From the cell containing the given text, extract its center point as [x, y] coordinate. 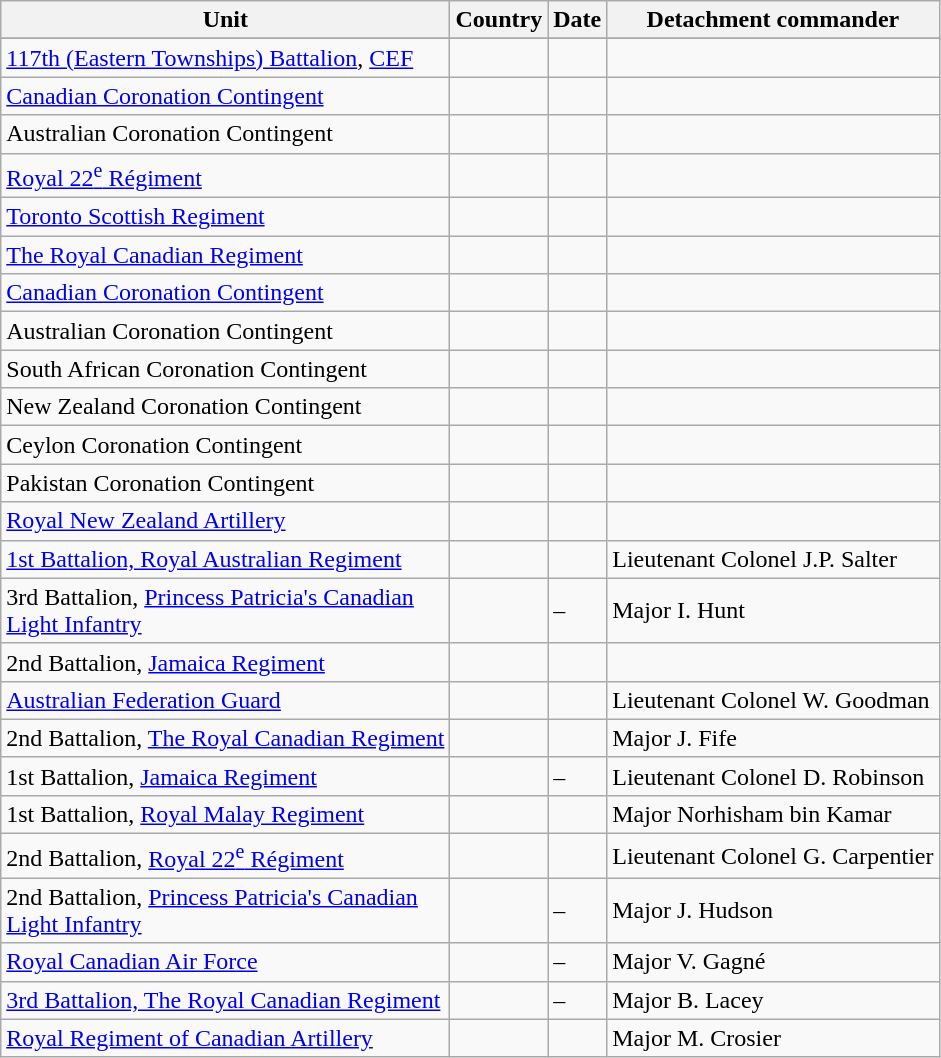
Royal Canadian Air Force [226, 962]
Royal Regiment of Canadian Artillery [226, 1038]
South African Coronation Contingent [226, 369]
Unit [226, 20]
Lieutenant Colonel G. Carpentier [773, 856]
3rd Battalion, Princess Patricia's CanadianLight Infantry [226, 610]
Major M. Crosier [773, 1038]
Major J. Hudson [773, 910]
The Royal Canadian Regiment [226, 255]
Ceylon Coronation Contingent [226, 445]
Lieutenant Colonel J.P. Salter [773, 559]
2nd Battalion, Royal 22e Régiment [226, 856]
Royal New Zealand Artillery [226, 521]
Lieutenant Colonel D. Robinson [773, 776]
Major B. Lacey [773, 1000]
Detachment commander [773, 20]
Pakistan Coronation Contingent [226, 483]
Major I. Hunt [773, 610]
Lieutenant Colonel W. Goodman [773, 700]
Major Norhisham bin Kamar [773, 814]
3rd Battalion, The Royal Canadian Regiment [226, 1000]
New Zealand Coronation Contingent [226, 407]
Major V. Gagné [773, 962]
1st Battalion, Royal Australian Regiment [226, 559]
1st Battalion, Jamaica Regiment [226, 776]
2nd Battalion, The Royal Canadian Regiment [226, 738]
2nd Battalion, Jamaica Regiment [226, 662]
Australian Federation Guard [226, 700]
Date [578, 20]
1st Battalion, Royal Malay Regiment [226, 814]
2nd Battalion, Princess Patricia's CanadianLight Infantry [226, 910]
Major J. Fife [773, 738]
117th (Eastern Townships) Battalion, CEF [226, 58]
Royal 22e Régiment [226, 176]
Toronto Scottish Regiment [226, 217]
Country [499, 20]
